Find where the given text appears and provide that cell's center as (X, Y) coordinate. 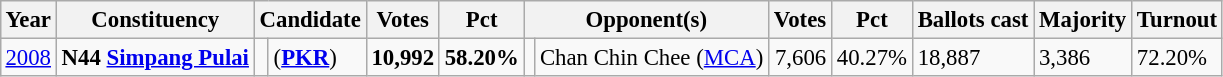
7,606 (800, 57)
72.20% (1178, 57)
2008 (28, 57)
58.20% (482, 57)
10,992 (402, 57)
Year (28, 20)
Chan Chin Chee (MCA) (652, 57)
Constituency (155, 20)
18,887 (972, 57)
40.27% (872, 57)
Majority (1083, 20)
Candidate (310, 20)
N44 Simpang Pulai (155, 57)
(PKR) (317, 57)
Opponent(s) (646, 20)
Ballots cast (972, 20)
Turnout (1178, 20)
3,386 (1083, 57)
